Return (x, y) of the center of cell containing provided text 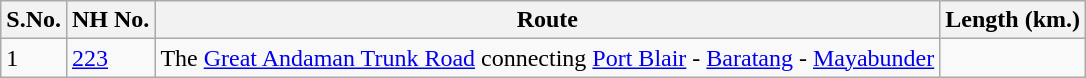
Route (548, 20)
223 (110, 58)
The Great Andaman Trunk Road connecting Port Blair - Baratang - Mayabunder (548, 58)
Length (km.) (1013, 20)
1 (34, 58)
S.No. (34, 20)
NH No. (110, 20)
